For the text-containing cell, return its midpoint in (x, y) coordinate format. 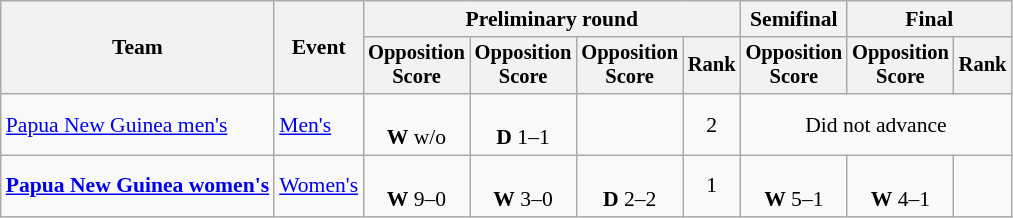
Final (929, 19)
W 9–0 (416, 186)
1 (712, 186)
Men's (318, 124)
Semifinal (794, 19)
2 (712, 124)
Did not advance (876, 124)
D 1–1 (524, 124)
Papua New Guinea men's (138, 124)
Team (138, 48)
Papua New Guinea women's (138, 186)
W 5–1 (794, 186)
D 2–2 (630, 186)
Event (318, 48)
W w/o (416, 124)
Women's (318, 186)
W 3–0 (524, 186)
Preliminary round (552, 19)
W 4–1 (900, 186)
